Identify which cell holds the provided text, then report its (x, y) central coordinate. 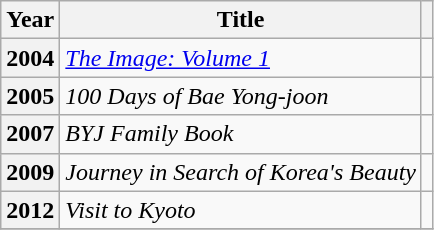
100 Days of Bae Yong-joon (241, 96)
2009 (30, 172)
BYJ Family Book (241, 134)
The Image: Volume 1 (241, 58)
2012 (30, 210)
Title (241, 20)
Year (30, 20)
2007 (30, 134)
Journey in Search of Korea's Beauty (241, 172)
2004 (30, 58)
2005 (30, 96)
Visit to Kyoto (241, 210)
